Output the (x, y) coordinate of the center of the cell containing the given text.  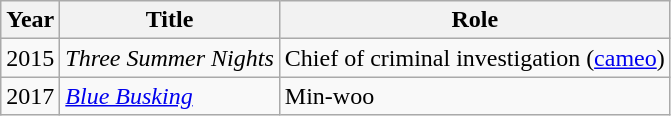
Three Summer Nights (170, 58)
Title (170, 20)
Year (30, 20)
2015 (30, 58)
Role (474, 20)
Blue Busking (170, 96)
Chief of criminal investigation (cameo) (474, 58)
2017 (30, 96)
Min-woo (474, 96)
